Search for the cell housing the specified text and yield its [X, Y] center coordinate. 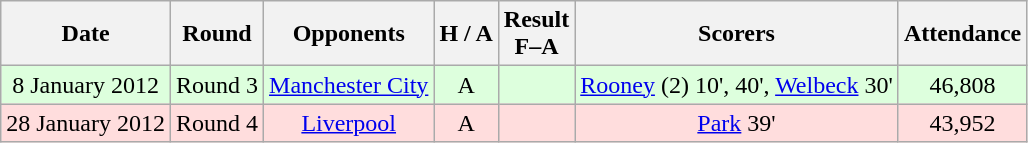
46,808 [962, 85]
Liverpool [349, 123]
Round 4 [216, 123]
H / A [466, 34]
8 January 2012 [86, 85]
28 January 2012 [86, 123]
Park 39' [737, 123]
Rooney (2) 10', 40', Welbeck 30' [737, 85]
Round 3 [216, 85]
ResultF–A [536, 34]
Attendance [962, 34]
Round [216, 34]
Date [86, 34]
Opponents [349, 34]
Scorers [737, 34]
Manchester City [349, 85]
43,952 [962, 123]
